Search for the cell housing the specified text and yield its [x, y] center coordinate. 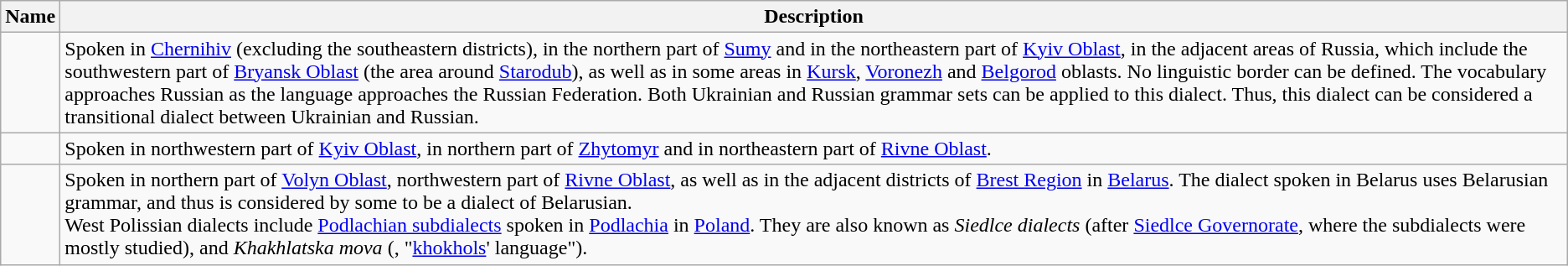
Description [814, 17]
Spoken in northwestern part of Kyiv Oblast, in northern part of Zhytomyr and in northeastern part of Rivne Oblast. [814, 149]
Name [30, 17]
